For the text-containing cell, return its midpoint in [x, y] coordinate format. 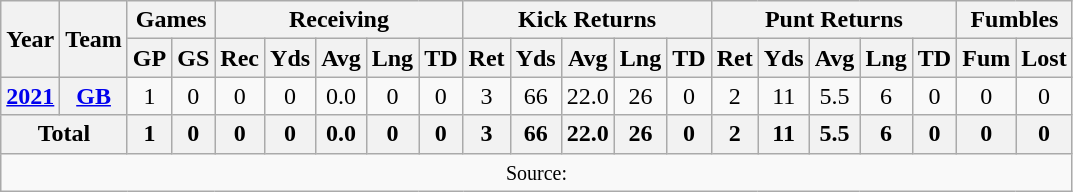
GS [194, 58]
GB [94, 96]
2021 [30, 96]
Fum [986, 58]
Punt Returns [834, 20]
GP [149, 58]
Kick Returns [587, 20]
Team [94, 39]
Games [170, 20]
Rec [240, 58]
Year [30, 39]
Total [64, 134]
Receiving [339, 20]
Lost [1044, 58]
Source: [536, 172]
Fumbles [1014, 20]
